Output the (X, Y) coordinate of the center of the cell containing the given text.  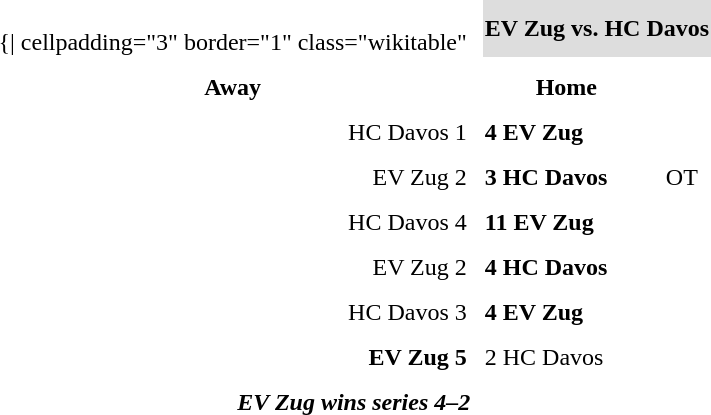
3 HC Davos (566, 177)
EV Zug vs. HC Davos (596, 28)
OT (687, 177)
2 HC Davos (566, 357)
11 EV Zug (566, 222)
4 HC Davos (566, 267)
Home (566, 87)
